For the text-containing cell, return its midpoint in [X, Y] coordinate format. 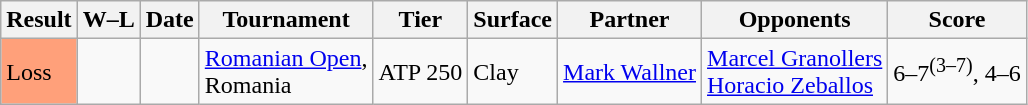
Loss [39, 72]
Surface [513, 20]
Mark Wallner [630, 72]
W–L [108, 20]
Opponents [795, 20]
Tier [420, 20]
Result [39, 20]
Tournament [286, 20]
6–7(3–7), 4–6 [957, 72]
Clay [513, 72]
ATP 250 [420, 72]
Score [957, 20]
Romanian Open, Romania [286, 72]
Marcel Granollers Horacio Zeballos [795, 72]
Date [170, 20]
Partner [630, 20]
